Search for the cell housing the specified text and yield its (x, y) center coordinate. 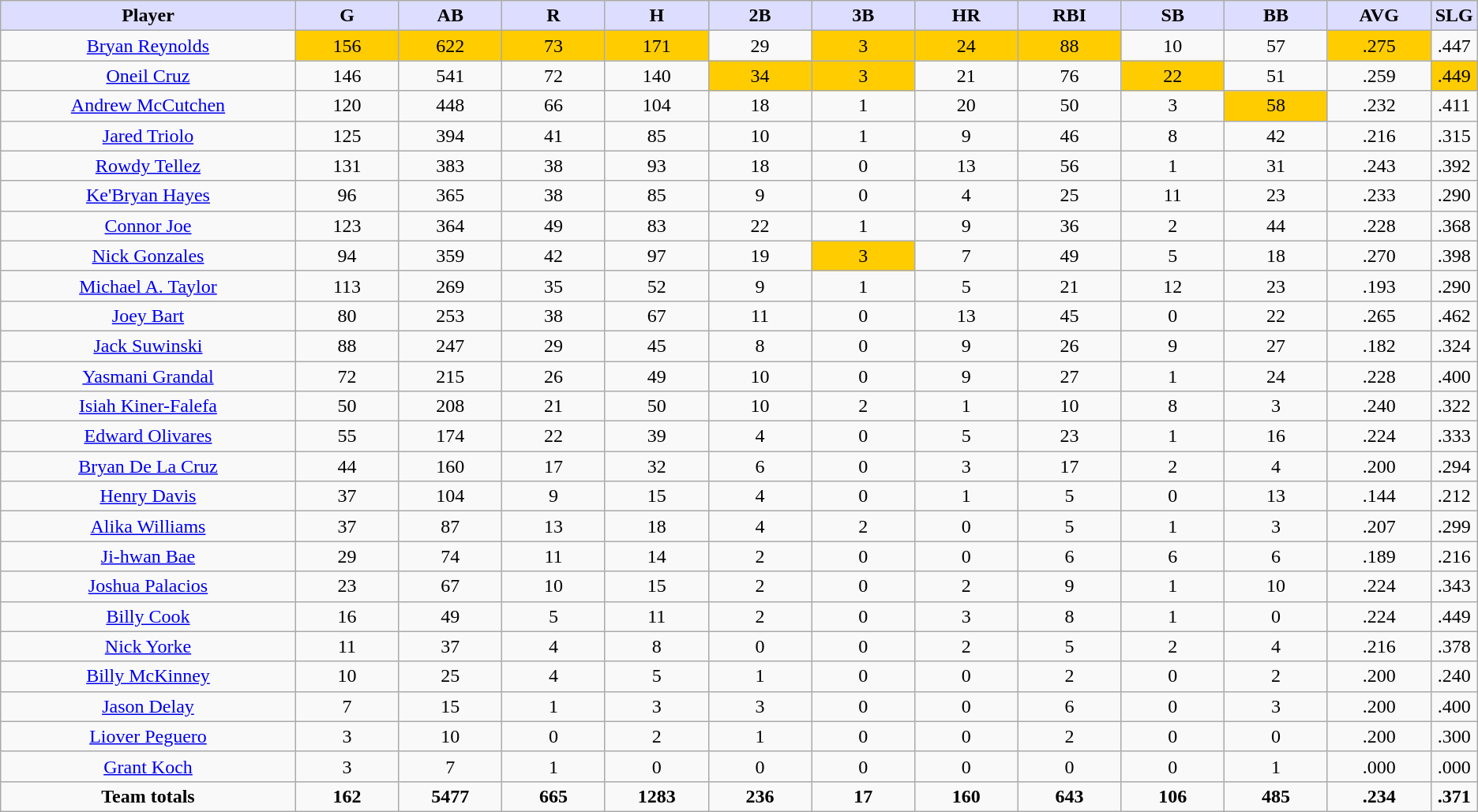
39 (657, 436)
247 (450, 346)
Billy McKinney (148, 676)
Oneil Cruz (148, 76)
.275 (1379, 46)
215 (450, 376)
123 (347, 226)
Michael A. Taylor (148, 286)
Jared Triolo (148, 136)
66 (554, 106)
34 (760, 76)
.368 (1454, 226)
20 (966, 106)
SLG (1454, 16)
52 (657, 286)
.259 (1379, 76)
Henry Davis (148, 496)
.233 (1379, 196)
RBI (1069, 16)
.378 (1454, 646)
57 (1276, 46)
14 (657, 556)
.398 (1454, 256)
31 (1276, 166)
485 (1276, 796)
Player (148, 16)
51 (1276, 76)
41 (554, 136)
.333 (1454, 436)
359 (450, 256)
Jason Delay (148, 706)
541 (450, 76)
665 (554, 796)
.322 (1454, 406)
36 (1069, 226)
.462 (1454, 316)
1283 (657, 796)
32 (657, 466)
HR (966, 16)
.343 (1454, 586)
SB (1173, 16)
208 (450, 406)
93 (657, 166)
.232 (1379, 106)
Ji-hwan Bae (148, 556)
80 (347, 316)
106 (1173, 796)
Joey Bart (148, 316)
120 (347, 106)
35 (554, 286)
.182 (1379, 346)
156 (347, 46)
Billy Cook (148, 616)
643 (1069, 796)
12 (1173, 286)
146 (347, 76)
AVG (1379, 16)
Nick Yorke (148, 646)
.392 (1454, 166)
.212 (1454, 496)
.371 (1454, 796)
19 (760, 256)
Andrew McCutchen (148, 106)
.189 (1379, 556)
.411 (1454, 106)
73 (554, 46)
.265 (1379, 316)
.234 (1379, 796)
162 (347, 796)
Liover Peguero (148, 736)
Bryan De La Cruz (148, 466)
Nick Gonzales (148, 256)
74 (450, 556)
Alika Williams (148, 526)
253 (450, 316)
H (657, 16)
.144 (1379, 496)
Yasmani Grandal (148, 376)
R (554, 16)
.294 (1454, 466)
394 (450, 136)
46 (1069, 136)
Ke'Bryan Hayes (148, 196)
Bryan Reynolds (148, 46)
83 (657, 226)
125 (347, 136)
.447 (1454, 46)
364 (450, 226)
.299 (1454, 526)
.207 (1379, 526)
3B (864, 16)
.315 (1454, 136)
140 (657, 76)
.193 (1379, 286)
236 (760, 796)
269 (450, 286)
365 (450, 196)
.300 (1454, 736)
94 (347, 256)
Connor Joe (148, 226)
G (347, 16)
174 (450, 436)
58 (1276, 106)
.270 (1379, 256)
76 (1069, 76)
113 (347, 286)
97 (657, 256)
.324 (1454, 346)
Jack Suwinski (148, 346)
56 (1069, 166)
383 (450, 166)
Edward Olivares (148, 436)
131 (347, 166)
Isiah Kiner-Falefa (148, 406)
96 (347, 196)
2B (760, 16)
Team totals (148, 796)
AB (450, 16)
448 (450, 106)
55 (347, 436)
171 (657, 46)
.243 (1379, 166)
Joshua Palacios (148, 586)
622 (450, 46)
Grant Koch (148, 766)
5477 (450, 796)
Rowdy Tellez (148, 166)
BB (1276, 16)
87 (450, 526)
